Determine the (X, Y) coordinate at the center of the cell enclosing the given text.  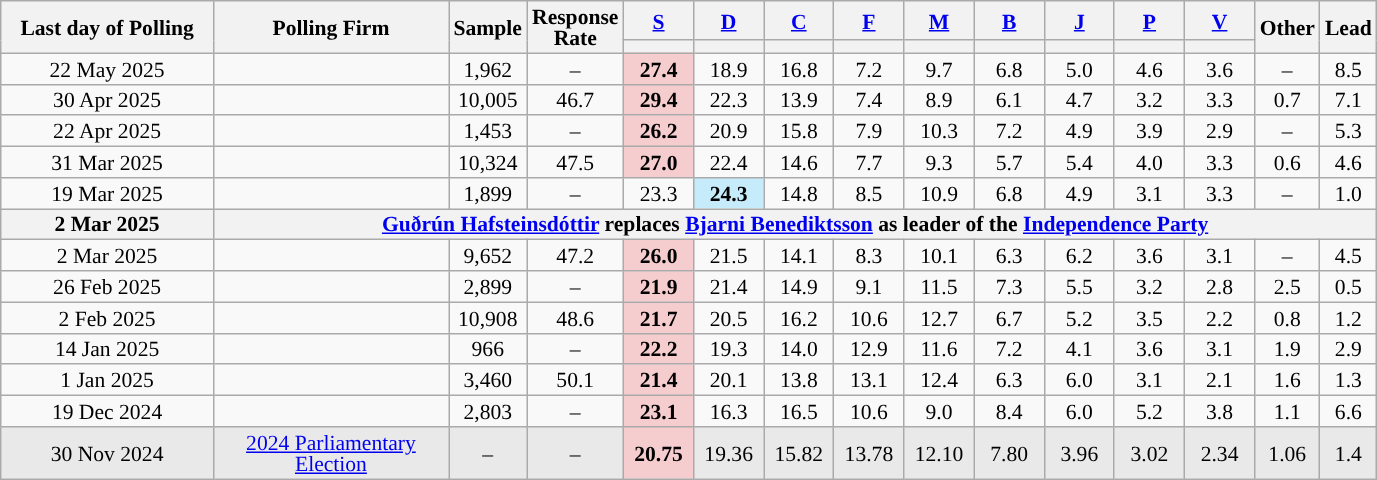
8.4 (1009, 412)
23.3 (658, 194)
Polling Firm (330, 27)
6.2 (1079, 256)
C (799, 20)
0.6 (1288, 162)
1,453 (487, 132)
30 Apr 2025 (108, 100)
5.0 (1079, 68)
15.8 (799, 132)
966 (487, 348)
26.2 (658, 132)
6.6 (1348, 412)
5.5 (1079, 286)
0.7 (1288, 100)
1.2 (1348, 318)
26 Feb 2025 (108, 286)
20.75 (658, 453)
46.7 (575, 100)
Sample (487, 27)
20.5 (729, 318)
7.7 (869, 162)
12.9 (869, 348)
14.9 (799, 286)
29.4 (658, 100)
0.8 (1288, 318)
24.3 (729, 194)
22.4 (729, 162)
7.80 (1009, 453)
3.8 (1219, 412)
B (1009, 20)
Response Rate (575, 27)
6.7 (1009, 318)
2,899 (487, 286)
12.7 (939, 318)
0.5 (1348, 286)
5.4 (1079, 162)
31 Mar 2025 (108, 162)
1.9 (1288, 348)
13.78 (869, 453)
8.9 (939, 100)
3.9 (1149, 132)
19 Dec 2024 (108, 412)
10,005 (487, 100)
27.0 (658, 162)
Lead (1348, 27)
9.7 (939, 68)
4.5 (1348, 256)
2.2 (1219, 318)
3,460 (487, 380)
1.06 (1288, 453)
10.9 (939, 194)
10.3 (939, 132)
1.4 (1348, 453)
10,324 (487, 162)
30 Nov 2024 (108, 453)
2.8 (1219, 286)
13.9 (799, 100)
P (1149, 20)
9.0 (939, 412)
14.8 (799, 194)
7.3 (1009, 286)
1,899 (487, 194)
16.3 (729, 412)
16.8 (799, 68)
M (939, 20)
21.7 (658, 318)
18.9 (729, 68)
10.1 (939, 256)
1.1 (1288, 412)
12.4 (939, 380)
Guðrún Hafsteinsdóttir replaces Bjarni Benediktsson as leader of the Independence Party (794, 224)
3.96 (1079, 453)
22 May 2025 (108, 68)
47.2 (575, 256)
13.1 (869, 380)
14.6 (799, 162)
11.5 (939, 286)
8.3 (869, 256)
1.3 (1348, 380)
26.0 (658, 256)
4.0 (1149, 162)
11.6 (939, 348)
23.1 (658, 412)
19.36 (729, 453)
22 Apr 2025 (108, 132)
12.10 (939, 453)
9,652 (487, 256)
16.2 (799, 318)
21.9 (658, 286)
7.4 (869, 100)
19 Mar 2025 (108, 194)
9.3 (939, 162)
13.8 (799, 380)
7.1 (1348, 100)
4.7 (1079, 100)
2.1 (1219, 380)
9.1 (869, 286)
15.82 (799, 453)
Last day of Polling (108, 27)
14 Jan 2025 (108, 348)
5.3 (1348, 132)
6.1 (1009, 100)
47.5 (575, 162)
Other (1288, 27)
S (658, 20)
16.5 (799, 412)
7.9 (869, 132)
V (1219, 20)
F (869, 20)
50.1 (575, 380)
1,962 (487, 68)
3.5 (1149, 318)
48.6 (575, 318)
19.3 (729, 348)
1.6 (1288, 380)
5.7 (1009, 162)
10,908 (487, 318)
14.1 (799, 256)
2.34 (1219, 453)
21.5 (729, 256)
2,803 (487, 412)
20.1 (729, 380)
4.1 (1079, 348)
1 Jan 2025 (108, 380)
14.0 (799, 348)
2024 Parliamentary Election (330, 453)
D (729, 20)
22.2 (658, 348)
27.4 (658, 68)
3.02 (1149, 453)
20.9 (729, 132)
2 Feb 2025 (108, 318)
22.3 (729, 100)
1.0 (1348, 194)
2.5 (1288, 286)
J (1079, 20)
